Locate the cell with the specified text and output its (X, Y) center coordinate. 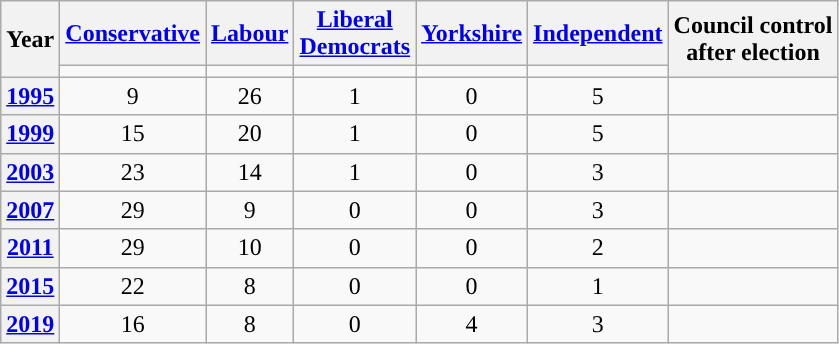
Labour (250, 34)
2 (598, 248)
1999 (30, 134)
23 (133, 172)
15 (133, 134)
2007 (30, 210)
Liberal Democrats (355, 34)
Yorkshire (472, 34)
10 (250, 248)
26 (250, 96)
14 (250, 172)
16 (133, 324)
2015 (30, 286)
2003 (30, 172)
Conservative (133, 34)
Council controlafter election (753, 39)
20 (250, 134)
Year (30, 39)
1995 (30, 96)
2011 (30, 248)
4 (472, 324)
22 (133, 286)
2019 (30, 324)
Independent (598, 34)
